Search for the cell housing the specified text and yield its (X, Y) center coordinate. 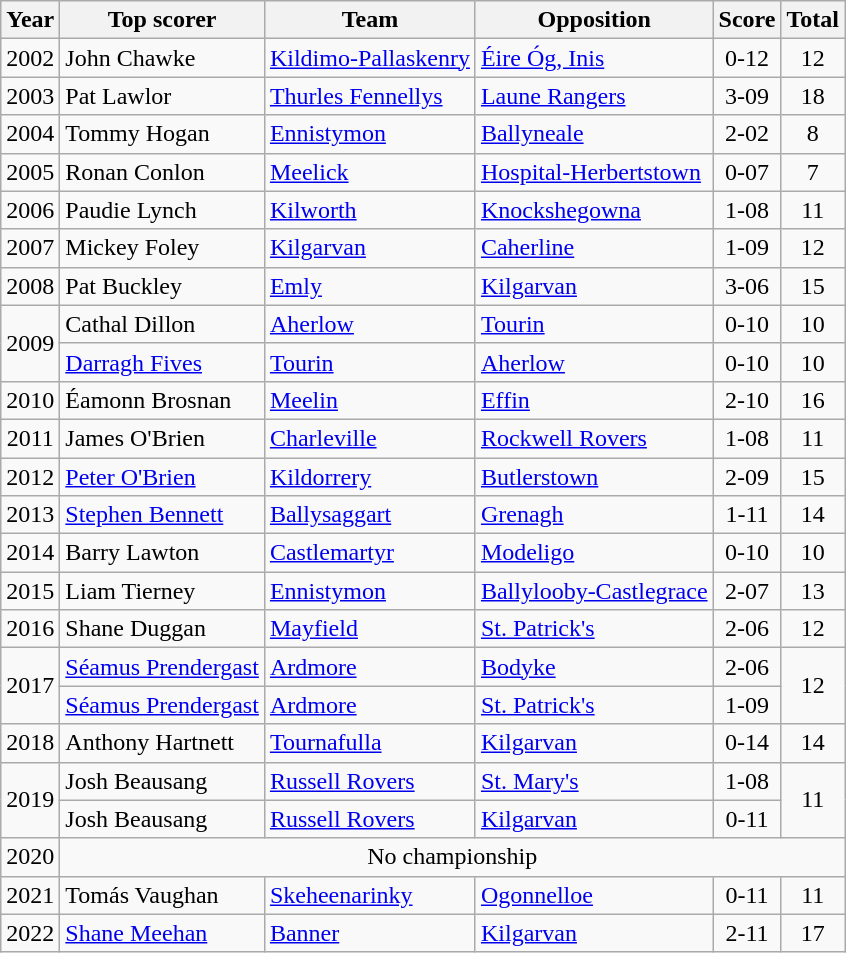
2016 (30, 629)
Éamonn Brosnan (162, 400)
Bodyke (594, 667)
2018 (30, 743)
Emly (370, 286)
Banner (370, 933)
0-07 (747, 172)
2017 (30, 686)
2004 (30, 134)
2009 (30, 343)
3-06 (747, 286)
Meelick (370, 172)
Kildimo-Pallaskenry (370, 58)
16 (813, 400)
Darragh Fives (162, 362)
2005 (30, 172)
Modeligo (594, 553)
Paudie Lynch (162, 210)
John Chawke (162, 58)
8 (813, 134)
0-14 (747, 743)
2010 (30, 400)
1-11 (747, 515)
2-02 (747, 134)
Effin (594, 400)
2-07 (747, 591)
Thurles Fennellys (370, 96)
Skeheenarinky (370, 895)
Butlerstown (594, 477)
No championship (452, 857)
Rockwell Rovers (594, 438)
Grenagh (594, 515)
Ogonnelloe (594, 895)
2002 (30, 58)
2008 (30, 286)
2015 (30, 591)
2020 (30, 857)
2-10 (747, 400)
Opposition (594, 20)
2021 (30, 895)
Team (370, 20)
2-11 (747, 933)
Liam Tierney (162, 591)
Charleville (370, 438)
2-09 (747, 477)
Shane Meehan (162, 933)
Tomás Vaughan (162, 895)
Anthony Hartnett (162, 743)
Total (813, 20)
Knockshegowna (594, 210)
2011 (30, 438)
Tournafulla (370, 743)
Pat Buckley (162, 286)
Meelin (370, 400)
17 (813, 933)
Mickey Foley (162, 248)
Shane Duggan (162, 629)
Top scorer (162, 20)
Kildorrery (370, 477)
Cathal Dillon (162, 324)
2019 (30, 800)
Ballysaggart (370, 515)
0-12 (747, 58)
2006 (30, 210)
Mayfield (370, 629)
2012 (30, 477)
James O'Brien (162, 438)
2013 (30, 515)
2003 (30, 96)
Score (747, 20)
2007 (30, 248)
Éire Óg, Inis (594, 58)
Pat Lawlor (162, 96)
7 (813, 172)
Peter O'Brien (162, 477)
Ronan Conlon (162, 172)
2014 (30, 553)
Ballyneale (594, 134)
Tommy Hogan (162, 134)
St. Mary's (594, 781)
18 (813, 96)
Laune Rangers (594, 96)
Year (30, 20)
Kilworth (370, 210)
3-09 (747, 96)
Barry Lawton (162, 553)
Hospital-Herbertstown (594, 172)
13 (813, 591)
Castlemartyr (370, 553)
Stephen Bennett (162, 515)
Caherline (594, 248)
Ballylooby-Castlegrace (594, 591)
2022 (30, 933)
